Find where the given text appears and provide that cell's center as (x, y) coordinate. 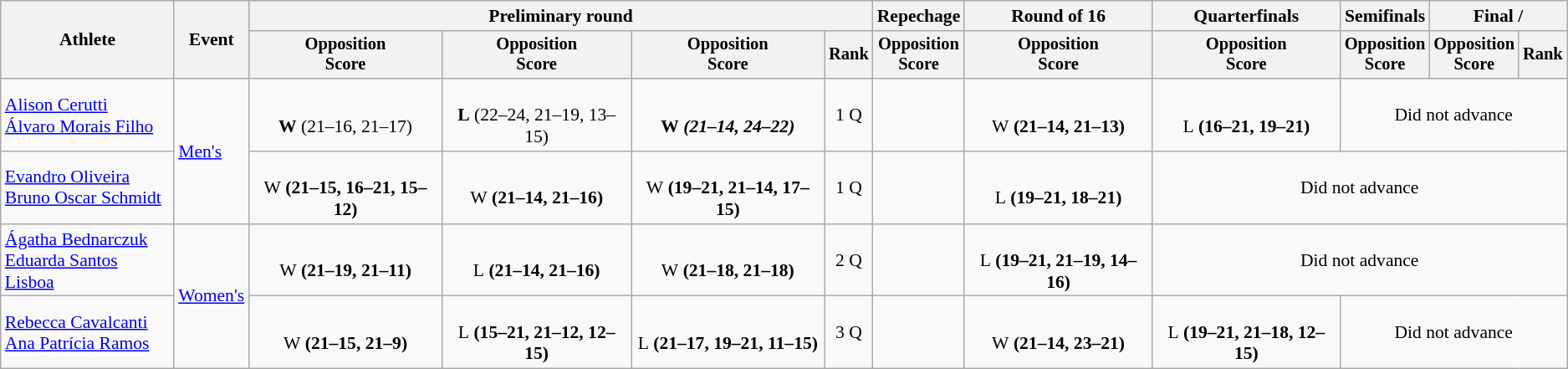
L (15–21, 21–12, 12–15) (537, 333)
L (16–21, 19–21) (1246, 115)
2 Q (849, 261)
L (19–21, 21–18, 12–15) (1246, 333)
W (21–14, 24–22) (728, 115)
L (19–21, 18–21) (1058, 187)
Alison CeruttiÁlvaro Morais Filho (87, 115)
Preliminary round (560, 16)
Final / (1498, 16)
W (21–19, 21–11) (345, 261)
L (21–14, 21–16) (537, 261)
L (19–21, 21–19, 14–16) (1058, 261)
W (19–21, 21–14, 17–15) (728, 187)
L (22–24, 21–19, 13–15) (537, 115)
Semifinals (1385, 16)
Rebecca CavalcantiAna Patrícia Ramos (87, 333)
Athlete (87, 40)
W (21–18, 21–18) (728, 261)
Men's (211, 151)
Event (211, 40)
3 Q (849, 333)
W (21–16, 21–17) (345, 115)
Women's (211, 296)
Quarterfinals (1246, 16)
Ágatha BednarczukEduarda Santos Lisboa (87, 261)
W (21–14, 21–16) (537, 187)
W (21–15, 16–21, 15–12) (345, 187)
W (21–15, 21–9) (345, 333)
Repechage (919, 16)
L (21–17, 19–21, 11–15) (728, 333)
W (21–14, 21–13) (1058, 115)
Evandro OliveiraBruno Oscar Schmidt (87, 187)
Round of 16 (1058, 16)
W (21–14, 23–21) (1058, 333)
